From the cell containing the given text, extract its center point as (x, y) coordinate. 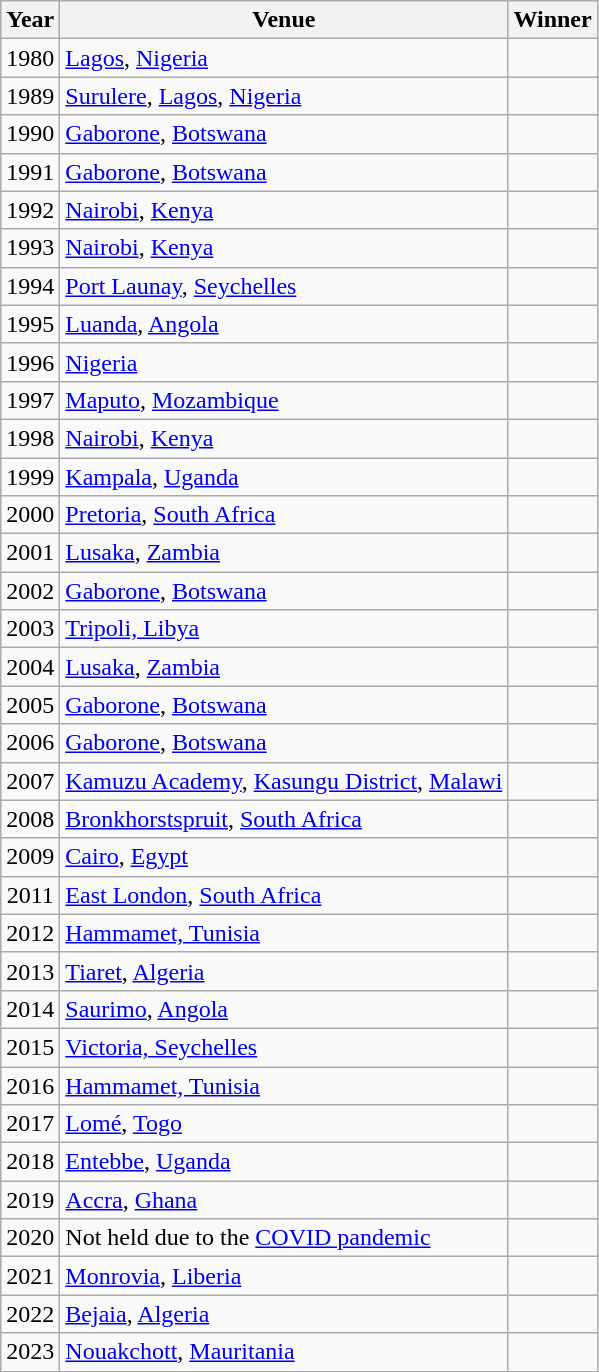
Bronkhorstspruit, South Africa (284, 819)
2019 (30, 1200)
2020 (30, 1238)
2007 (30, 781)
Winner (552, 20)
2005 (30, 705)
Luanda, Angola (284, 324)
Bejaia, Algeria (284, 1314)
Surulere, Lagos, Nigeria (284, 96)
Cairo, Egypt (284, 857)
Pretoria, South Africa (284, 515)
Not held due to the COVID pandemic (284, 1238)
Entebbe, Uganda (284, 1162)
1990 (30, 134)
Accra, Ghana (284, 1200)
Venue (284, 20)
1992 (30, 210)
Lomé, Togo (284, 1124)
2002 (30, 591)
East London, South Africa (284, 895)
Tripoli, Libya (284, 629)
Kampala, Uganda (284, 477)
1994 (30, 286)
2018 (30, 1162)
1999 (30, 477)
2004 (30, 667)
1998 (30, 438)
1989 (30, 96)
2023 (30, 1352)
Monrovia, Liberia (284, 1276)
2001 (30, 553)
Port Launay, Seychelles (284, 286)
2008 (30, 819)
Victoria, Seychelles (284, 1047)
Saurimo, Angola (284, 1009)
Nigeria (284, 362)
2000 (30, 515)
Lagos, Nigeria (284, 58)
Kamuzu Academy, Kasungu District, Malawi (284, 781)
Tiaret, Algeria (284, 971)
2013 (30, 971)
2022 (30, 1314)
1991 (30, 172)
2014 (30, 1009)
2003 (30, 629)
2011 (30, 895)
2021 (30, 1276)
2009 (30, 857)
1993 (30, 248)
2015 (30, 1047)
2006 (30, 743)
Maputo, Mozambique (284, 400)
1997 (30, 400)
Year (30, 20)
1995 (30, 324)
Nouakchott, Mauritania (284, 1352)
2012 (30, 933)
2016 (30, 1085)
2017 (30, 1124)
1996 (30, 362)
1980 (30, 58)
